Determine the [X, Y] coordinate at the center of the cell enclosing the given text.  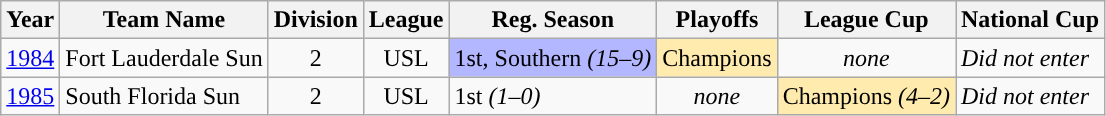
1984 [30, 58]
Champions [717, 58]
South Florida Sun [164, 96]
Division [316, 20]
National Cup [1030, 20]
Champions (4–2) [866, 96]
League Cup [866, 20]
Year [30, 20]
1985 [30, 96]
Reg. Season [553, 20]
1st (1–0) [553, 96]
1st, Southern (15–9) [553, 58]
League [406, 20]
Fort Lauderdale Sun [164, 58]
Team Name [164, 20]
Playoffs [717, 20]
